Capture the cell that displays the provided text and extract its (x, y) central coordinate. 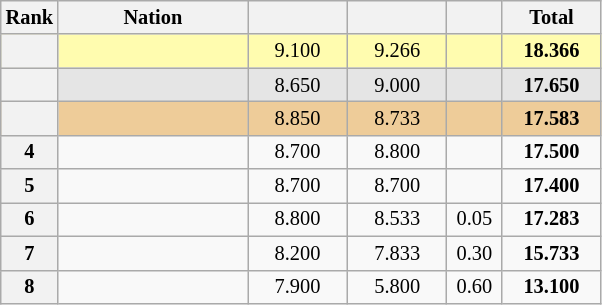
Total (552, 17)
15.733 (552, 253)
6 (30, 219)
7 (30, 253)
0.60 (474, 287)
17.583 (552, 118)
0.05 (474, 219)
0.30 (474, 253)
17.500 (552, 152)
9.266 (397, 51)
8 (30, 287)
8.850 (298, 118)
8.200 (298, 253)
7.833 (397, 253)
5.800 (397, 287)
8.733 (397, 118)
18.366 (552, 51)
Nation (153, 17)
9.000 (397, 85)
8.650 (298, 85)
4 (30, 152)
17.650 (552, 85)
17.400 (552, 186)
Rank (30, 17)
5 (30, 186)
7.900 (298, 287)
13.100 (552, 287)
17.283 (552, 219)
8.533 (397, 219)
9.100 (298, 51)
